Locate the cell with the specified text and output its [x, y] center coordinate. 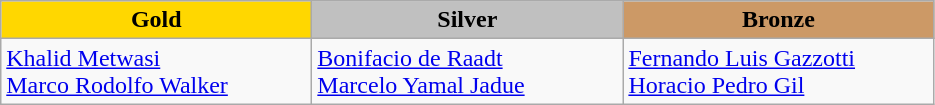
Fernando Luis GazzottiHoracio Pedro Gil [778, 72]
Bronze [778, 20]
Bonifacio de RaadtMarcelo Yamal Jadue [468, 72]
Khalid MetwasiMarco Rodolfo Walker [156, 72]
Silver [468, 20]
Gold [156, 20]
